Return the [X, Y] coordinate for the center point of the cell that contains the specified text.  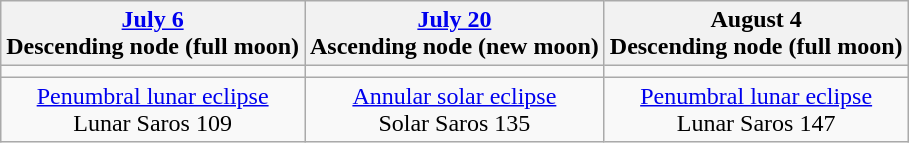
Annular solar eclipseSolar Saros 135 [454, 110]
Penumbral lunar eclipseLunar Saros 109 [153, 110]
Penumbral lunar eclipseLunar Saros 147 [756, 110]
July 6Descending node (full moon) [153, 34]
July 20Ascending node (new moon) [454, 34]
August 4Descending node (full moon) [756, 34]
